Search for the cell housing the specified text and yield its [X, Y] center coordinate. 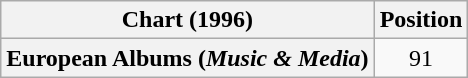
Position [421, 20]
European Albums (Music & Media) [188, 58]
91 [421, 58]
Chart (1996) [188, 20]
